Provide the [x, y] coordinate of the cell's center where the given text is located.  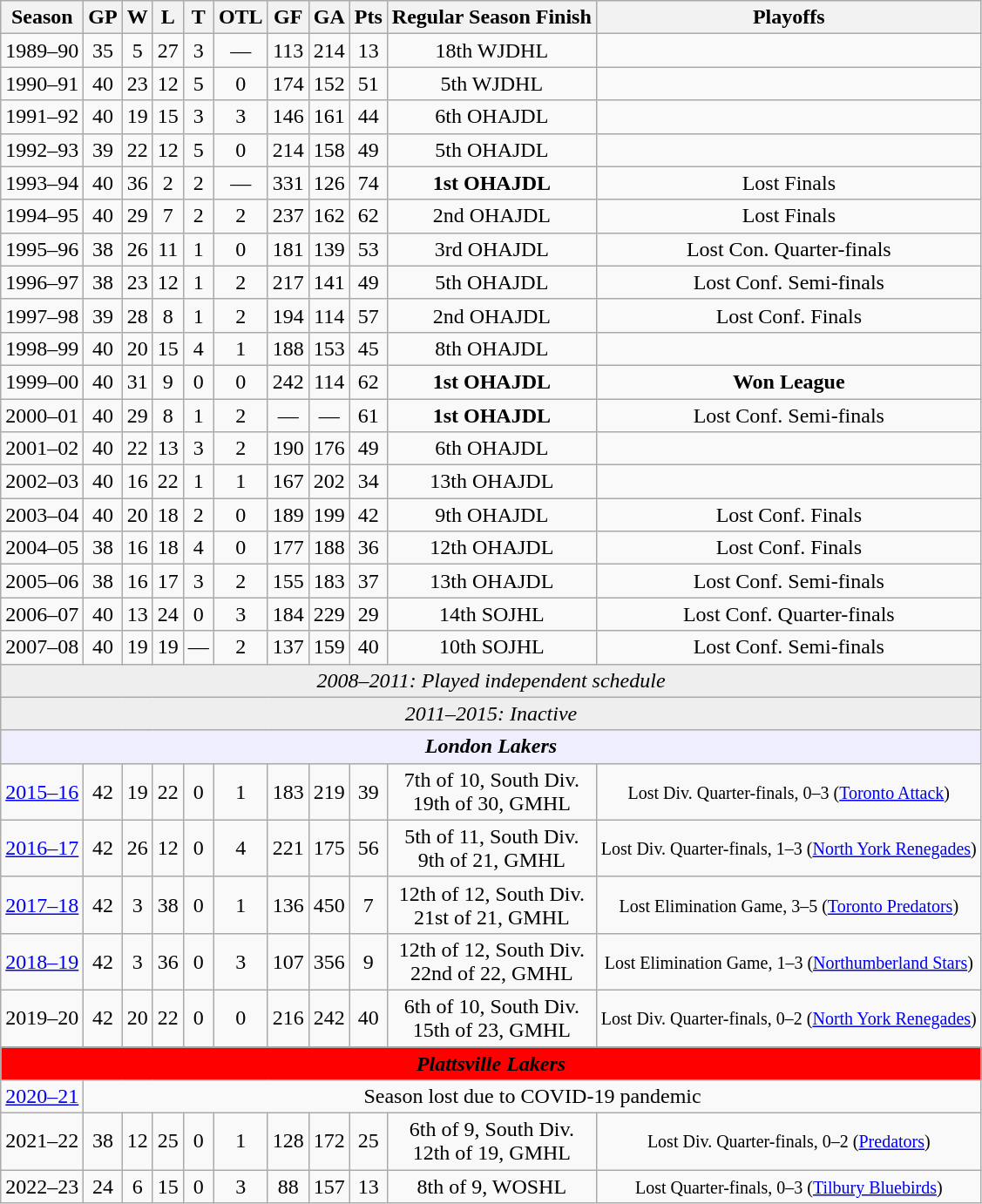
Lost Div. Quarter-finals, 0–2 (Predators) [789, 1141]
10th SOJHL [491, 647]
Lost Con. Quarter-finals [789, 249]
137 [288, 647]
OTL [240, 17]
8th of 9, WOSHL [491, 1187]
Season [42, 17]
158 [329, 150]
5th of 11, South Div.9th of 21, GMHL [491, 849]
237 [288, 216]
28 [138, 315]
153 [329, 348]
356 [329, 962]
2007–08 [42, 647]
Pts [368, 17]
5th WJDHL [491, 84]
126 [329, 183]
74 [368, 183]
1990–91 [42, 84]
2011–2015: Inactive [491, 714]
9th OHAJDL [491, 515]
GP [103, 17]
18th WJDHL [491, 51]
113 [288, 51]
GA [329, 17]
128 [288, 1141]
35 [103, 51]
37 [368, 581]
2020–21 [42, 1097]
31 [138, 382]
217 [288, 282]
T [199, 17]
27 [167, 51]
51 [368, 84]
1989–90 [42, 51]
Lost Quarter-finals, 0–3 (Tilbury Bluebirds) [789, 1187]
139 [329, 249]
Won League [789, 382]
175 [329, 849]
12th OHAJDL [491, 548]
229 [329, 614]
184 [288, 614]
2005–06 [42, 581]
12th of 12, South Div.22nd of 22, GMHL [491, 962]
194 [288, 315]
6 [138, 1187]
181 [288, 249]
56 [368, 849]
1993–94 [42, 183]
2017–18 [42, 904]
1995–96 [42, 249]
2006–07 [42, 614]
2018–19 [42, 962]
1997–98 [42, 315]
177 [288, 548]
2016–17 [42, 849]
1992–93 [42, 150]
88 [288, 1187]
2008–2011: Played independent schedule [491, 680]
Lost Div. Quarter-finals, 0–2 (North York Renegades) [789, 1018]
34 [368, 482]
45 [368, 348]
1994–95 [42, 216]
202 [329, 482]
159 [329, 647]
161 [329, 117]
44 [368, 117]
1996–97 [42, 282]
6th of 10, South Div.15th of 23, GMHL [491, 1018]
167 [288, 482]
14th SOJHL [491, 614]
7th of 10, South Div.19th of 30, GMHL [491, 791]
17 [167, 581]
Season lost due to COVID-19 pandemic [532, 1097]
190 [288, 449]
2002–03 [42, 482]
L [167, 17]
57 [368, 315]
176 [329, 449]
GF [288, 17]
Lost Elimination Game, 3–5 (Toronto Predators) [789, 904]
141 [329, 282]
2022–23 [42, 1187]
London Lakers [491, 747]
2021–22 [42, 1141]
2004–05 [42, 548]
Lost Conf. Quarter-finals [789, 614]
2015–16 [42, 791]
136 [288, 904]
Plattsville Lakers [491, 1064]
155 [288, 581]
2019–20 [42, 1018]
199 [329, 515]
6th of 9, South Div.12th of 19, GMHL [491, 1141]
1991–92 [42, 117]
331 [288, 183]
1998–99 [42, 348]
12th of 12, South Div.21st of 21, GMHL [491, 904]
107 [288, 962]
2003–04 [42, 515]
53 [368, 249]
11 [167, 249]
Lost Div. Quarter-finals, 0–3 (Toronto Attack) [789, 791]
Lost Elimination Game, 1–3 (Northumberland Stars) [789, 962]
219 [329, 791]
3rd OHAJDL [491, 249]
146 [288, 117]
2000–01 [42, 416]
157 [329, 1187]
Lost Div. Quarter-finals, 1–3 (North York Renegades) [789, 849]
450 [329, 904]
221 [288, 849]
189 [288, 515]
162 [329, 216]
174 [288, 84]
152 [329, 84]
Regular Season Finish [491, 17]
1999–00 [42, 382]
216 [288, 1018]
2001–02 [42, 449]
61 [368, 416]
172 [329, 1141]
8th OHAJDL [491, 348]
W [138, 17]
Playoffs [789, 17]
